From the cell containing the given text, extract its center point as [x, y] coordinate. 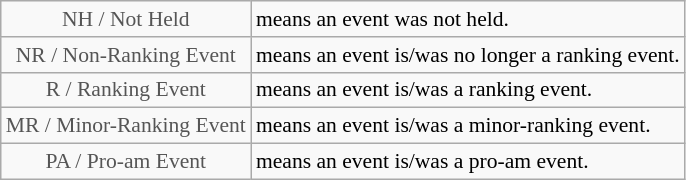
R / Ranking Event [126, 90]
means an event is/was no longer a ranking event. [468, 55]
means an event is/was a ranking event. [468, 90]
PA / Pro-am Event [126, 162]
NR / Non-Ranking Event [126, 55]
means an event was not held. [468, 19]
means an event is/was a minor-ranking event. [468, 126]
NH / Not Held [126, 19]
means an event is/was a pro-am event. [468, 162]
MR / Minor-Ranking Event [126, 126]
